Provide the (X, Y) coordinate of the cell's center where the given text is located.  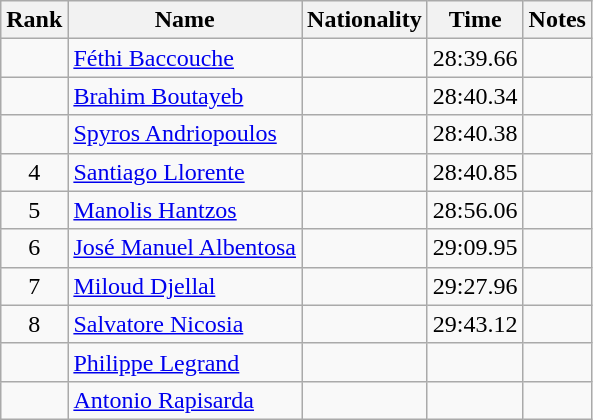
Time (475, 20)
Philippe Legrand (185, 362)
29:09.95 (475, 248)
Salvatore Nicosia (185, 324)
28:56.06 (475, 210)
José Manuel Albentosa (185, 248)
5 (34, 210)
29:27.96 (475, 286)
28:40.34 (475, 96)
6 (34, 248)
Manolis Hantzos (185, 210)
4 (34, 172)
29:43.12 (475, 324)
28:40.38 (475, 134)
Miloud Djellal (185, 286)
28:40.85 (475, 172)
Féthi Baccouche (185, 58)
28:39.66 (475, 58)
Nationality (365, 20)
Rank (34, 20)
8 (34, 324)
Name (185, 20)
Notes (557, 20)
Santiago Llorente (185, 172)
Spyros Andriopoulos (185, 134)
Antonio Rapisarda (185, 400)
Brahim Boutayeb (185, 96)
7 (34, 286)
